For the text-containing cell, return its midpoint in (X, Y) coordinate format. 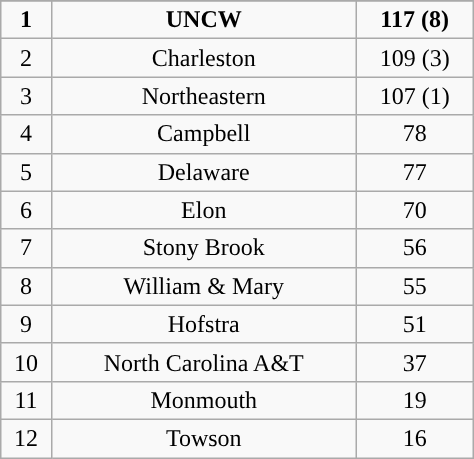
56 (414, 248)
6 (26, 210)
Charleston (204, 58)
Hofstra (204, 324)
Campbell (204, 134)
Monmouth (204, 400)
8 (26, 286)
5 (26, 172)
16 (414, 438)
9 (26, 324)
North Carolina A&T (204, 362)
4 (26, 134)
UNCW (204, 20)
Northeastern (204, 96)
7 (26, 248)
Towson (204, 438)
70 (414, 210)
2 (26, 58)
Elon (204, 210)
William & Mary (204, 286)
Stony Brook (204, 248)
109 (3) (414, 58)
10 (26, 362)
37 (414, 362)
51 (414, 324)
Delaware (204, 172)
11 (26, 400)
77 (414, 172)
55 (414, 286)
107 (1) (414, 96)
3 (26, 96)
78 (414, 134)
1 (26, 20)
12 (26, 438)
117 (8) (414, 20)
19 (414, 400)
